For the text-containing cell, return its midpoint in [X, Y] coordinate format. 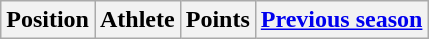
Points [218, 20]
Athlete [137, 20]
Position [48, 20]
Previous season [342, 20]
